Search for the cell housing the specified text and yield its [x, y] center coordinate. 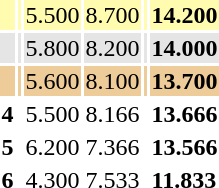
8.700 [112, 15]
8.200 [112, 48]
5 [8, 147]
13.666 [184, 114]
8.166 [112, 114]
13.700 [184, 81]
7.366 [112, 147]
6.200 [52, 147]
5.600 [52, 81]
14.000 [184, 48]
13.566 [184, 147]
8.100 [112, 81]
4 [8, 114]
14.200 [184, 15]
5.800 [52, 48]
